Search for the cell housing the specified text and yield its (X, Y) center coordinate. 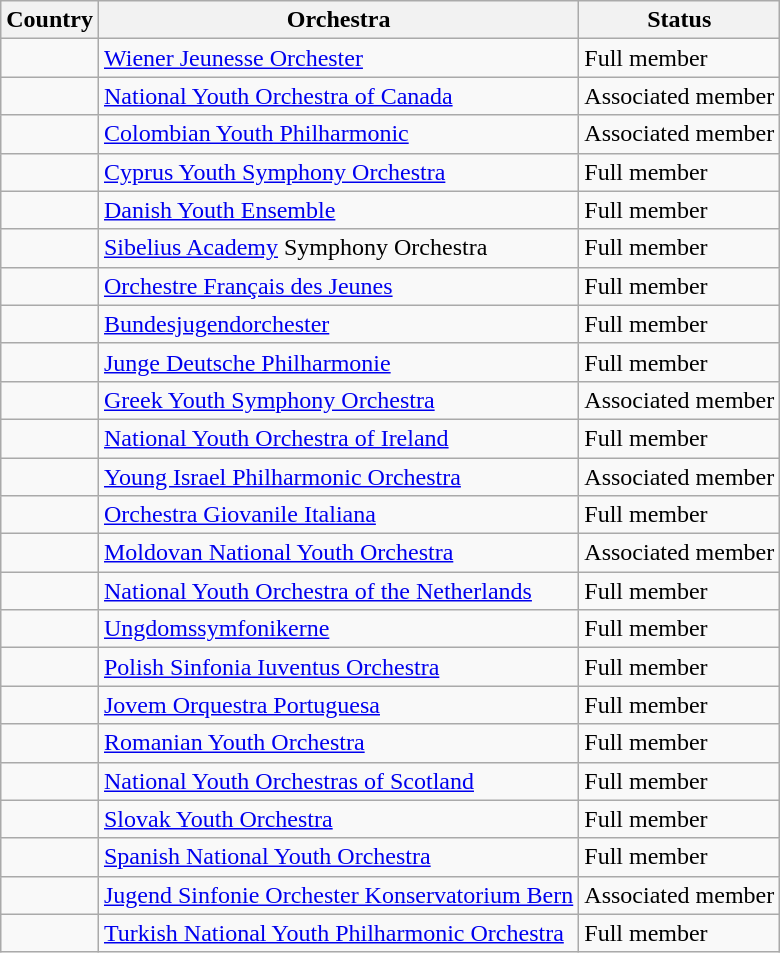
Polish Sinfonia Iuventus Orchestra (338, 667)
National Youth Orchestras of Scotland (338, 781)
Romanian Youth Orchestra (338, 743)
Young Israel Philharmonic Orchestra (338, 477)
Country (50, 20)
Greek Youth Symphony Orchestra (338, 400)
Spanish National Youth Orchestra (338, 857)
National Youth Orchestra of Canada (338, 96)
Orchestra Giovanile Italiana (338, 515)
Moldovan National Youth Orchestra (338, 553)
Cyprus Youth Symphony Orchestra (338, 172)
Danish Youth Ensemble (338, 210)
National Youth Orchestra of Ireland (338, 438)
Jovem Orquestra Portuguesa (338, 705)
Bundesjugendorchester (338, 324)
Colombian Youth Philharmonic (338, 134)
Orchestre Français des Jeunes (338, 286)
Orchestra (338, 20)
Status (680, 20)
Jugend Sinfonie Orchester Konservatorium Bern (338, 895)
Sibelius Academy Symphony Orchestra (338, 248)
National Youth Orchestra of the Netherlands (338, 591)
Junge Deutsche Philharmonie (338, 362)
Ungdomssymfonikerne (338, 629)
Slovak Youth Orchestra (338, 819)
Wiener Jeunesse Orchester (338, 58)
Turkish National Youth Philharmonic Orchestra (338, 933)
